Return [x, y] of the center of cell containing provided text 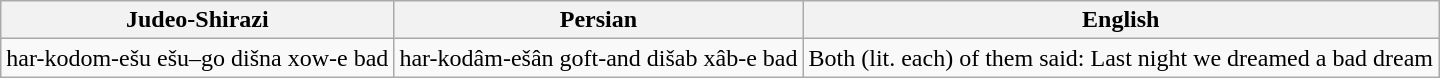
Persian [598, 20]
Both (lit. each) of them said: Last night we dreamed a bad dream [1121, 58]
har-kodâm-ešân goft-and dišab xâb-e bad [598, 58]
har-kodom-ešu ešu–go dišna xow-e bad [198, 58]
Judeo-Shirazi [198, 20]
English [1121, 20]
